Output the (x, y) coordinate of the center of the cell containing the given text.  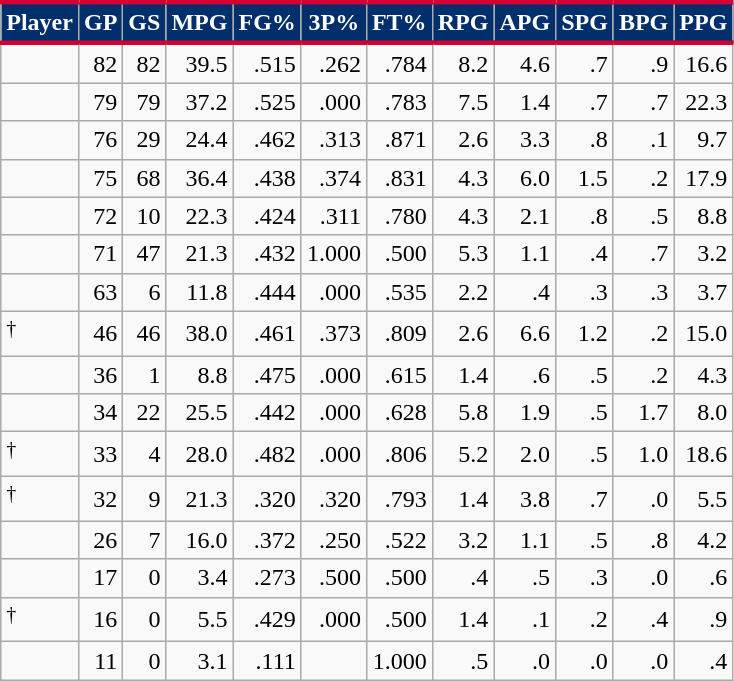
16.6 (704, 63)
11 (100, 661)
GP (100, 22)
3.3 (525, 140)
.250 (334, 540)
.262 (334, 63)
.461 (267, 334)
.535 (399, 292)
RPG (463, 22)
68 (144, 178)
17 (100, 578)
25.5 (200, 413)
1.2 (585, 334)
7 (144, 540)
.793 (399, 498)
9 (144, 498)
3.4 (200, 578)
1 (144, 375)
.871 (399, 140)
.525 (267, 102)
24.4 (200, 140)
4.6 (525, 63)
BPG (643, 22)
.831 (399, 178)
18.6 (704, 454)
17.9 (704, 178)
.432 (267, 254)
9.7 (704, 140)
4.2 (704, 540)
6.0 (525, 178)
72 (100, 216)
3.1 (200, 661)
SPG (585, 22)
GS (144, 22)
1.9 (525, 413)
36.4 (200, 178)
38.0 (200, 334)
47 (144, 254)
11.8 (200, 292)
.522 (399, 540)
.784 (399, 63)
7.5 (463, 102)
FT% (399, 22)
.311 (334, 216)
.424 (267, 216)
3.7 (704, 292)
.462 (267, 140)
.806 (399, 454)
FG% (267, 22)
3.8 (525, 498)
2.0 (525, 454)
PPG (704, 22)
16.0 (200, 540)
APG (525, 22)
37.2 (200, 102)
Player (40, 22)
.444 (267, 292)
26 (100, 540)
1.5 (585, 178)
2.1 (525, 216)
8.2 (463, 63)
8.0 (704, 413)
.475 (267, 375)
63 (100, 292)
.628 (399, 413)
5.3 (463, 254)
.442 (267, 413)
22 (144, 413)
71 (100, 254)
.372 (267, 540)
.373 (334, 334)
.515 (267, 63)
.374 (334, 178)
76 (100, 140)
10 (144, 216)
1.7 (643, 413)
.438 (267, 178)
36 (100, 375)
4 (144, 454)
32 (100, 498)
75 (100, 178)
6.6 (525, 334)
1.0 (643, 454)
3P% (334, 22)
28.0 (200, 454)
.273 (267, 578)
34 (100, 413)
.482 (267, 454)
33 (100, 454)
5.2 (463, 454)
2.2 (463, 292)
MPG (200, 22)
15.0 (704, 334)
5.8 (463, 413)
6 (144, 292)
39.5 (200, 63)
29 (144, 140)
.783 (399, 102)
.429 (267, 620)
.615 (399, 375)
16 (100, 620)
.313 (334, 140)
.780 (399, 216)
.111 (267, 661)
.809 (399, 334)
